Identify which cell holds the provided text, then report its [X, Y] central coordinate. 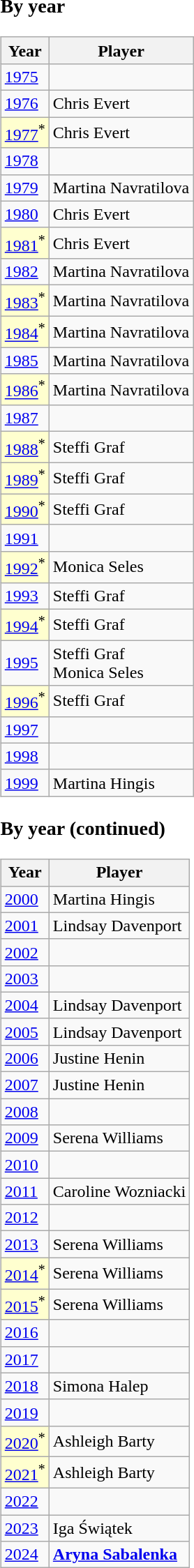
2003 [25, 979]
2010 [25, 1165]
1987 [25, 419]
1990* [25, 509]
1979 [25, 188]
1991 [25, 538]
2022 [25, 1502]
1984* [25, 332]
2009 [25, 1138]
1999 [25, 783]
1986* [25, 389]
2016 [25, 1333]
2019 [25, 1412]
Steffi Graf Monica Seles [121, 663]
1989* [25, 478]
1993 [25, 596]
1977* [25, 133]
2024 [25, 1555]
Monica Seles [121, 566]
1983* [25, 301]
2023 [25, 1528]
1994* [25, 625]
2013 [25, 1244]
Simona Halep [119, 1386]
2001 [25, 926]
2014* [25, 1274]
1975 [25, 77]
1995 [25, 663]
1982 [25, 272]
1997 [25, 730]
1988* [25, 448]
1980 [25, 214]
2020* [25, 1441]
1985 [25, 361]
Iga Świątek [119, 1528]
2017 [25, 1359]
2008 [25, 1112]
1998 [25, 756]
2012 [25, 1218]
2004 [25, 1005]
2002 [25, 952]
2015* [25, 1304]
1978 [25, 161]
2018 [25, 1386]
1996* [25, 702]
Caroline Wozniacki [119, 1191]
2007 [25, 1085]
2000 [25, 899]
Aryna Sabalenka [119, 1555]
2006 [25, 1059]
2011 [25, 1191]
1981* [25, 243]
1976 [25, 104]
1992* [25, 566]
2005 [25, 1032]
2021* [25, 1473]
